For the text-containing cell, return its midpoint in (X, Y) coordinate format. 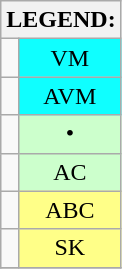
AVM (70, 96)
AC (70, 172)
VM (70, 58)
ABC (70, 210)
SK (70, 248)
• (70, 134)
LEGEND: (61, 20)
